Scan for the cell matching the given text and deliver its (X, Y) coordinate at center. 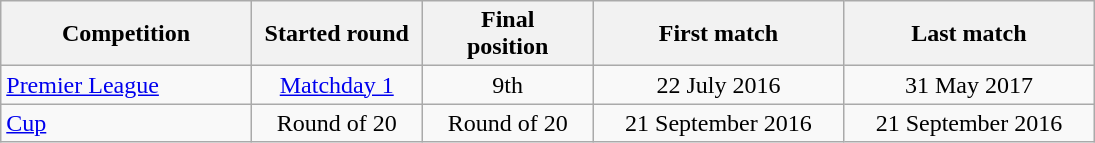
Cup (126, 123)
Premier League (126, 85)
First match (718, 34)
31 May 2017 (970, 85)
9th (508, 85)
Final position (508, 34)
Last match (970, 34)
Started round (336, 34)
Matchday 1 (336, 85)
22 July 2016 (718, 85)
Competition (126, 34)
